Determine the [X, Y] coordinate at the center of the cell enclosing the given text.  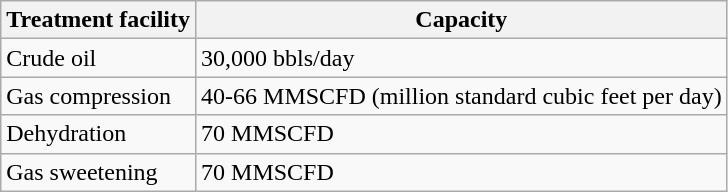
Gas sweetening [98, 172]
Crude oil [98, 58]
30,000 bbls/day [462, 58]
40-66 MMSCFD (million standard cubic feet per day) [462, 96]
Capacity [462, 20]
Gas compression [98, 96]
Dehydration [98, 134]
Treatment facility [98, 20]
